Provide the (X, Y) coordinate of the cell's center where the given text is located.  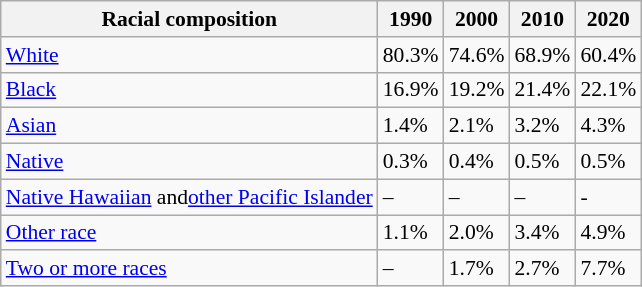
74.6% (477, 55)
2020 (608, 19)
19.2% (477, 90)
1.7% (477, 269)
Two or more races (190, 269)
3.4% (543, 233)
Racial composition (190, 19)
3.2% (543, 126)
Black (190, 90)
16.9% (411, 90)
- (608, 197)
Native Hawaiian andother Pacific Islander (190, 197)
2.1% (477, 126)
0.3% (411, 162)
21.4% (543, 90)
2000 (477, 19)
2010 (543, 19)
Asian (190, 126)
7.7% (608, 269)
Native (190, 162)
68.9% (543, 55)
0.4% (477, 162)
1.1% (411, 233)
2.0% (477, 233)
White (190, 55)
80.3% (411, 55)
1.4% (411, 126)
22.1% (608, 90)
2.7% (543, 269)
4.3% (608, 126)
60.4% (608, 55)
Other race (190, 233)
1990 (411, 19)
4.9% (608, 233)
